Provide the (X, Y) coordinate of the cell's center where the given text is located.  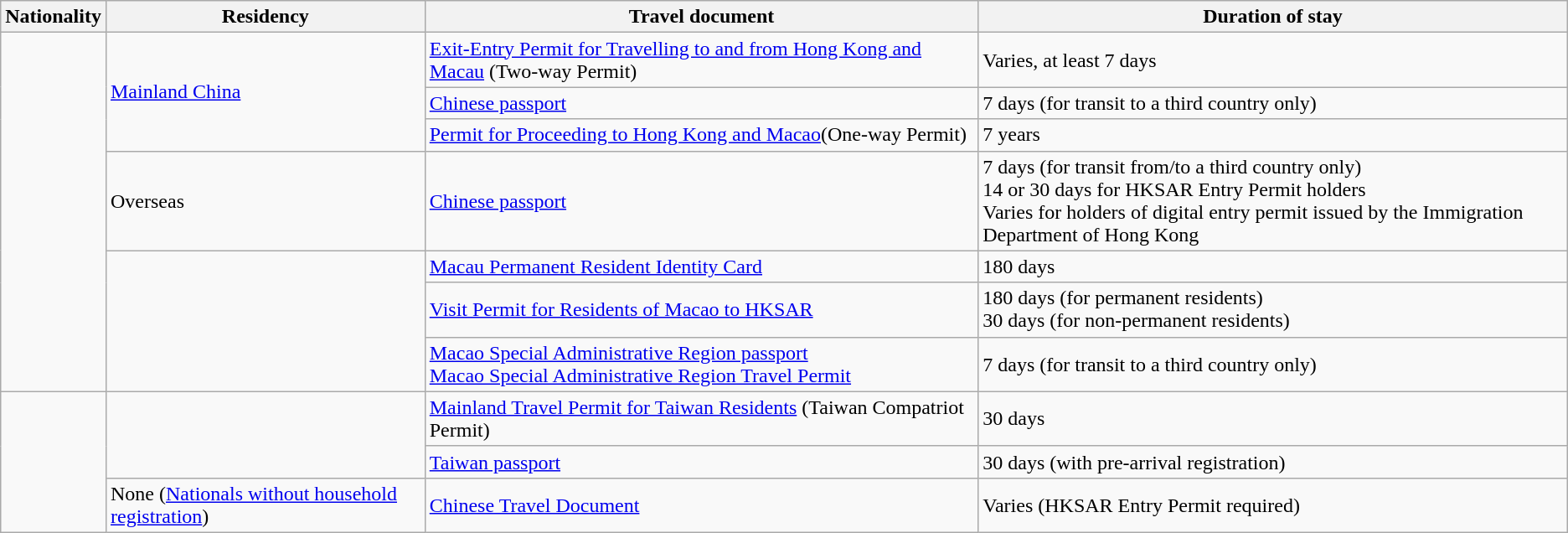
Varies, at least 7 days (1273, 60)
180 days (1273, 266)
Taiwan passport (702, 462)
Duration of stay (1273, 17)
180 days (for permanent residents)30 days (for non-permanent residents) (1273, 310)
Nationality (54, 17)
30 days (1273, 419)
Varies (HKSAR Entry Permit required) (1273, 505)
Overseas (265, 201)
Chinese Travel Document (702, 505)
30 days (with pre-arrival registration) (1273, 462)
Macau Permanent Resident Identity Card (702, 266)
Residency (265, 17)
Exit-Entry Permit for Travelling to and from Hong Kong and Macau (Two-way Permit) (702, 60)
Mainland China (265, 92)
Permit for Proceeding to Hong Kong and Macao(One-way Permit) (702, 135)
7 years (1273, 135)
Mainland Travel Permit for Taiwan Residents (Taiwan Compatriot Permit) (702, 419)
Visit Permit for Residents of Macao to HKSAR (702, 310)
Macao Special Administrative Region passportMacao Special Administrative Region Travel Permit (702, 364)
Travel document (702, 17)
None (Nationals without household registration) (265, 505)
